Detect which cell encompasses the target text, then output its (X, Y) center coordinate. 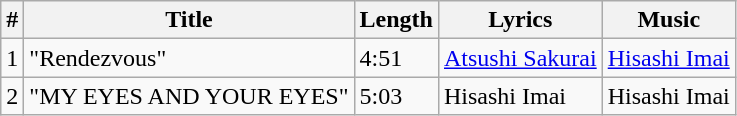
2 (12, 96)
"MY EYES AND YOUR EYES" (189, 96)
# (12, 20)
"Rendezvous" (189, 58)
Atsushi Sakurai (520, 58)
Lyrics (520, 20)
1 (12, 58)
4:51 (396, 58)
Music (668, 20)
Title (189, 20)
5:03 (396, 96)
Length (396, 20)
